Detect which cell encompasses the target text, then output its [X, Y] center coordinate. 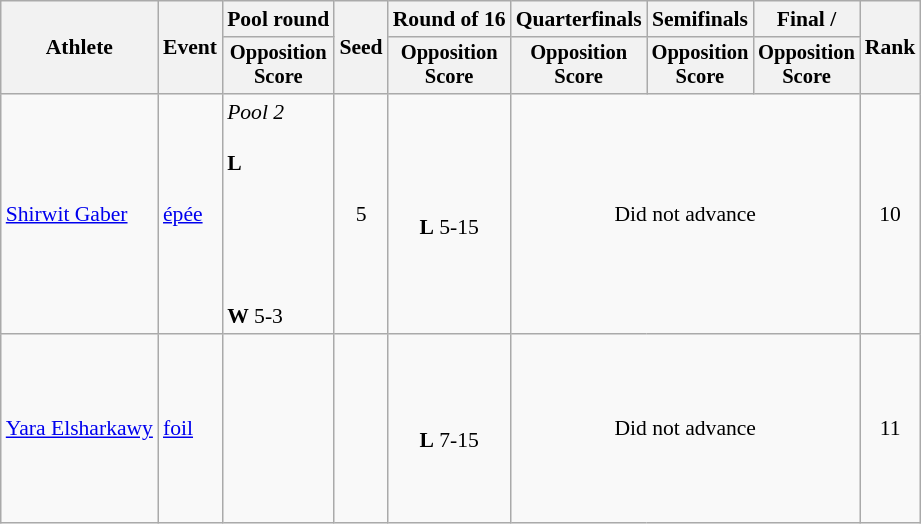
Pool round [278, 19]
L 7-15 [450, 428]
foil [190, 428]
L 5-15 [450, 214]
Final / [806, 19]
Seed [360, 48]
Shirwit Gaber [80, 214]
Athlete [80, 48]
Round of 16 [450, 19]
10 [890, 214]
Event [190, 48]
Yara Elsharkawy [80, 428]
Semifinals [700, 19]
5 [360, 214]
Quarterfinals [579, 19]
épée [190, 214]
Pool 2L W 5-3 [278, 214]
11 [890, 428]
Rank [890, 48]
